Capture the cell that displays the provided text and extract its [X, Y] central coordinate. 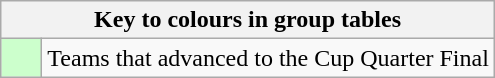
Teams that advanced to the Cup Quarter Final [268, 58]
Key to colours in group tables [248, 20]
